Detect which cell encompasses the target text, then output its (X, Y) center coordinate. 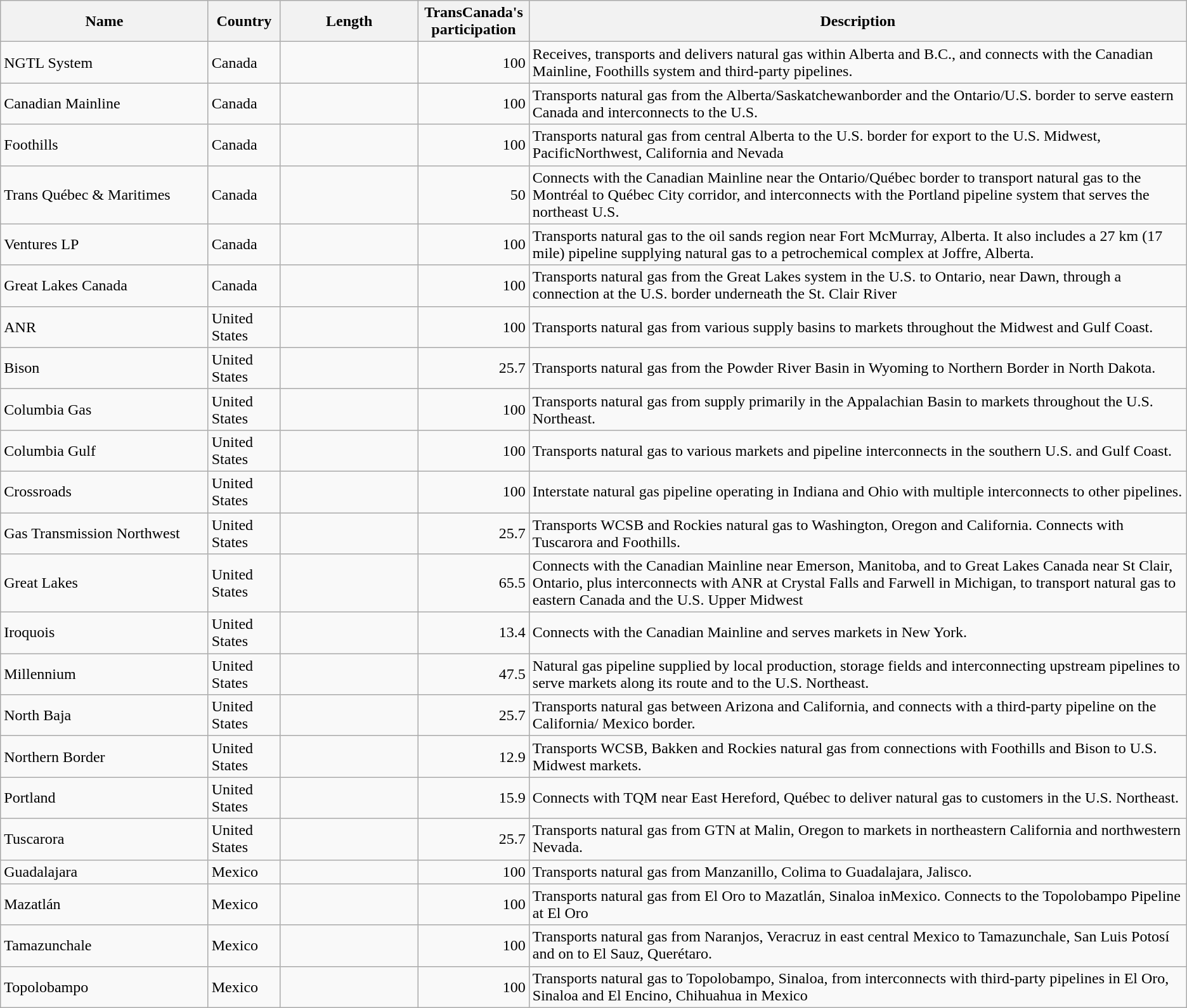
Transports natural gas from central Alberta to the U.S. border for export to the U.S. Midwest, PacificNorthwest, California and Nevada (857, 145)
ANR (104, 327)
Portland (104, 798)
Transports natural gas between Arizona and California, and connects with a third-party pipeline on the California/ Mexico border. (857, 715)
Transports natural gas from the Alberta/Saskatchewanborder and the Ontario/U.S. border to serve eastern Canada and interconnects to the U.S. (857, 104)
Transports natural gas from various supply basins to markets throughout the Midwest and Gulf Coast. (857, 327)
Transports natural gas from the Powder River Basin in Wyoming to Northern Border in North Dakota. (857, 368)
Tamazunchale (104, 946)
Millennium (104, 675)
Foothills (104, 145)
Connects with the Canadian Mainline and serves markets in New York. (857, 633)
NGTL System (104, 62)
Northern Border (104, 757)
Bison (104, 368)
Great Lakes (104, 583)
TransCanada's participation (474, 22)
Country (243, 22)
Description (857, 22)
Topolobampo (104, 986)
Transports natural gas to Topolobampo, Sinaloa, from interconnects with third-party pipelines in El Oro, Sinaloa and El Encino, Chihuahua in Mexico (857, 986)
Tuscarora (104, 839)
Transports natural gas from GTN at Malin, Oregon to markets in northeastern California and northwestern Nevada. (857, 839)
Transports natural gas from Manzanillo, Colima to Guadalajara, Jalisco. (857, 872)
North Baja (104, 715)
15.9 (474, 798)
Gas Transmission Northwest (104, 533)
13.4 (474, 633)
Transports natural gas from supply primarily in the Appalachian Basin to markets throughout the U.S. Northeast. (857, 410)
Mazatlán (104, 904)
Iroquois (104, 633)
Crossroads (104, 492)
Interstate natural gas pipeline operating in Indiana and Ohio with multiple interconnects to other pipelines. (857, 492)
Columbia Gas (104, 410)
Transports natural gas to various markets and pipeline interconnects in the southern U.S. and Gulf Coast. (857, 450)
Columbia Gulf (104, 450)
Ventures LP (104, 245)
65.5 (474, 583)
Connects with TQM near East Hereford, Québec to deliver natural gas to customers in the U.S. Northeast. (857, 798)
Great Lakes Canada (104, 285)
Transports natural gas from El Oro to Mazatlán, Sinaloa inMexico. Connects to the Topolobampo Pipeline at El Oro (857, 904)
50 (474, 195)
Guadalajara (104, 872)
12.9 (474, 757)
Transports natural gas from Naranjos, Veracruz in east central Mexico to Tamazunchale, San Luis Potosí and on to El Sauz, Querétaro. (857, 946)
Transports WCSB and Rockies natural gas to Washington, Oregon and California. Connects with Tuscarora and Foothills. (857, 533)
Canadian Mainline (104, 104)
Transports WCSB, Bakken and Rockies natural gas from connections with Foothills and Bison to U.S. Midwest markets. (857, 757)
Name (104, 22)
Trans Québec & Maritimes (104, 195)
Length (349, 22)
47.5 (474, 675)
